Locate the cell with the specified text and output its [X, Y] center coordinate. 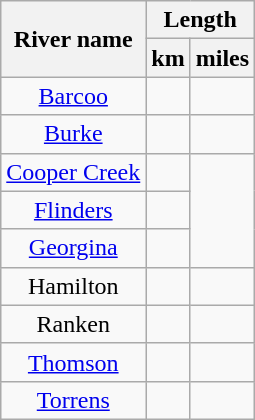
Barcoo [74, 96]
Flinders [74, 210]
Cooper Creek [74, 172]
Length [200, 20]
Burke [74, 134]
Ranken [74, 324]
km [168, 58]
Torrens [74, 400]
Georgina [74, 248]
Thomson [74, 362]
River name [74, 39]
miles [222, 58]
Hamilton [74, 286]
